Find where the given text appears and provide that cell's center as (x, y) coordinate. 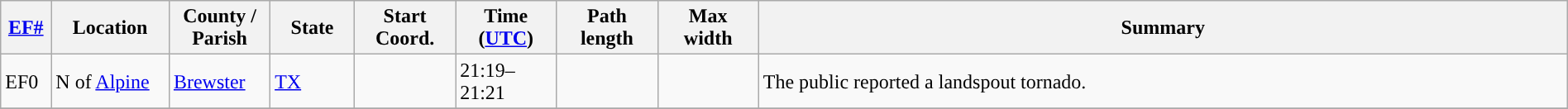
The public reported a landspout tornado. (1163, 81)
Path length (607, 28)
Brewster (219, 81)
Time (UTC) (506, 28)
Summary (1163, 28)
N of Alpine (111, 81)
State (313, 28)
Location (111, 28)
TX (313, 81)
EF# (26, 28)
21:19–21:21 (506, 81)
Start Coord. (404, 28)
County / Parish (219, 28)
EF0 (26, 81)
Max width (708, 28)
